For the text-containing cell, return its midpoint in [X, Y] coordinate format. 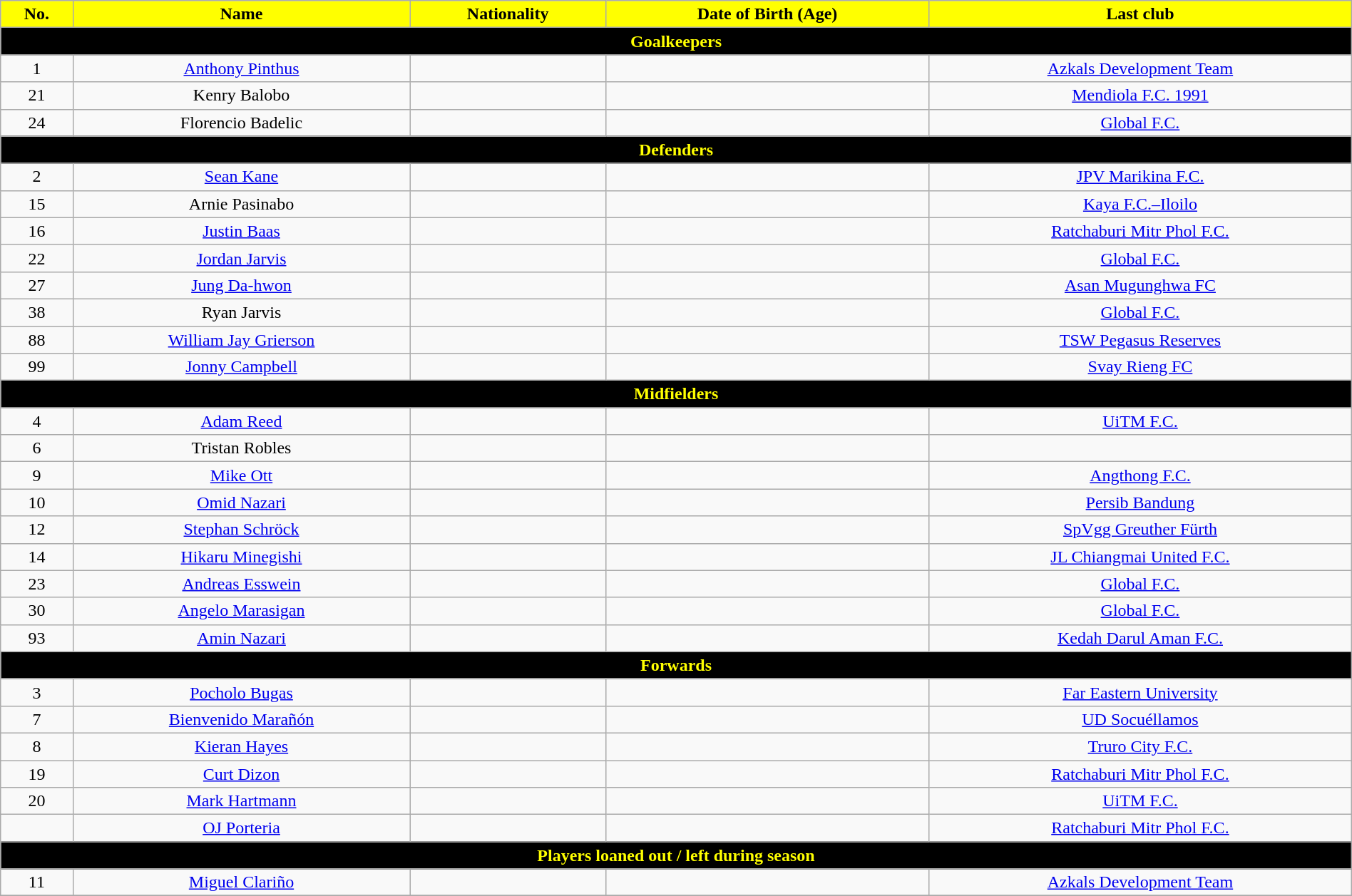
OJ Porteria [241, 828]
Asan Mugunghwa FC [1141, 285]
88 [37, 340]
Forwards [676, 665]
Mike Ott [241, 475]
14 [37, 557]
JL Chiangmai United F.C. [1141, 557]
Svay Rieng FC [1141, 367]
Arnie Pasinabo [241, 204]
Amin Nazari [241, 638]
Andreas Esswein [241, 584]
9 [37, 475]
William Jay Grierson [241, 340]
Mendiola F.C. 1991 [1141, 96]
Jung Da-hwon [241, 285]
SpVgg Greuther Fürth [1141, 530]
Ryan Jarvis [241, 312]
99 [37, 367]
Angelo Marasigan [241, 611]
Jordan Jarvis [241, 258]
Goalkeepers [676, 41]
Miguel Clariño [241, 882]
19 [37, 773]
Florencio Badelic [241, 123]
Players loaned out / left during season [676, 855]
8 [37, 746]
12 [37, 530]
10 [37, 503]
Kieran Hayes [241, 746]
Far Eastern University [1141, 692]
16 [37, 231]
Kaya F.C.–Iloilo [1141, 204]
Truro City F.C. [1141, 746]
38 [37, 312]
Persib Bandung [1141, 503]
Anthony Pinthus [241, 68]
Name [241, 14]
JPV Marikina F.C. [1141, 177]
7 [37, 719]
Kenry Balobo [241, 96]
Adam Reed [241, 421]
15 [37, 204]
Justin Baas [241, 231]
Omid Nazari [241, 503]
11 [37, 882]
Tristan Robles [241, 448]
Last club [1141, 14]
UD Socuéllamos [1141, 719]
Nationality [508, 14]
22 [37, 258]
27 [37, 285]
24 [37, 123]
Mark Hartmann [241, 801]
1 [37, 68]
3 [37, 692]
Jonny Campbell [241, 367]
Date of Birth (Age) [767, 14]
Kedah Darul Aman F.C. [1141, 638]
Stephan Schröck [241, 530]
TSW Pegasus Reserves [1141, 340]
No. [37, 14]
23 [37, 584]
21 [37, 96]
Sean Kane [241, 177]
6 [37, 448]
30 [37, 611]
Hikaru Minegishi [241, 557]
Angthong F.C. [1141, 475]
Pocholo Bugas [241, 692]
4 [37, 421]
Midfielders [676, 394]
Curt Dizon [241, 773]
93 [37, 638]
2 [37, 177]
Bienvenido Marañón [241, 719]
Defenders [676, 150]
20 [37, 801]
